Detect which cell encompasses the target text, then output its [X, Y] center coordinate. 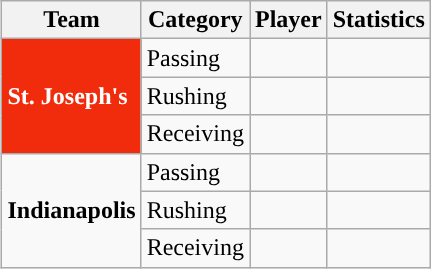
Player [289, 20]
Category [195, 20]
Indianapolis [72, 210]
Team [72, 20]
Statistics [378, 20]
St. Joseph's [72, 96]
